Scan for the cell matching the given text and deliver its (X, Y) coordinate at center. 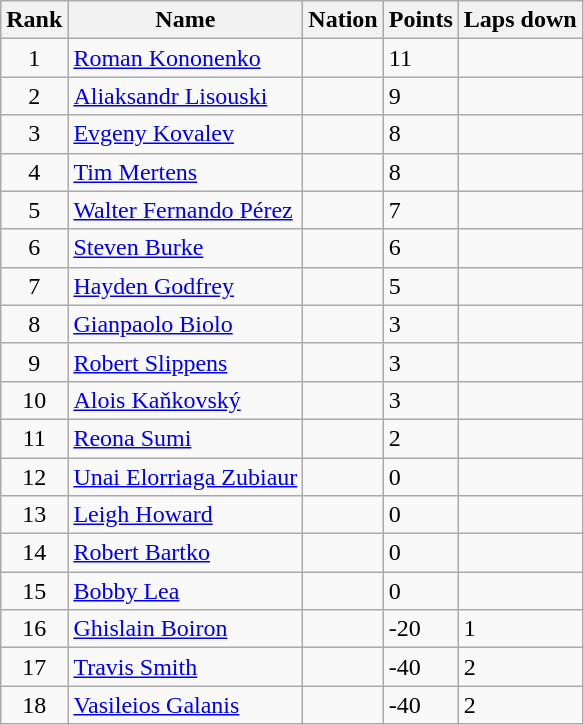
Nation (343, 20)
18 (34, 705)
Bobby Lea (186, 591)
Vasileios Galanis (186, 705)
13 (34, 515)
Roman Kononenko (186, 58)
Reona Sumi (186, 438)
15 (34, 591)
Leigh Howard (186, 515)
Aliaksandr Lisouski (186, 96)
Rank (34, 20)
Evgeny Kovalev (186, 134)
Travis Smith (186, 667)
Ghislain Boiron (186, 629)
Robert Bartko (186, 553)
Name (186, 20)
14 (34, 553)
12 (34, 477)
Alois Kaňkovský (186, 400)
Tim Mertens (186, 172)
Unai Elorriaga Zubiaur (186, 477)
Laps down (520, 20)
4 (34, 172)
Walter Fernando Pérez (186, 210)
Robert Slippens (186, 362)
Points (420, 20)
10 (34, 400)
16 (34, 629)
17 (34, 667)
Steven Burke (186, 248)
-20 (420, 629)
Hayden Godfrey (186, 286)
Gianpaolo Biolo (186, 324)
